Capture the cell that displays the provided text and extract its (x, y) central coordinate. 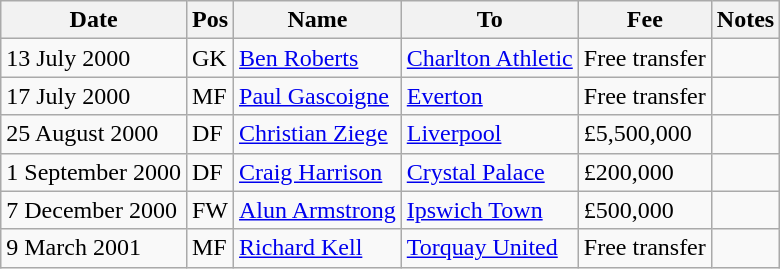
7 December 2000 (94, 210)
Crystal Palace (490, 172)
GK (210, 58)
Liverpool (490, 134)
Charlton Athletic (490, 58)
Craig Harrison (318, 172)
To (490, 20)
9 March 2001 (94, 248)
1 September 2000 (94, 172)
Ipswich Town (490, 210)
25 August 2000 (94, 134)
FW (210, 210)
Everton (490, 96)
£200,000 (644, 172)
£5,500,000 (644, 134)
£500,000 (644, 210)
Fee (644, 20)
17 July 2000 (94, 96)
Ben Roberts (318, 58)
Torquay United (490, 248)
Notes (745, 20)
Date (94, 20)
13 July 2000 (94, 58)
Pos (210, 20)
Christian Ziege (318, 134)
Name (318, 20)
Alun Armstrong (318, 210)
Richard Kell (318, 248)
Paul Gascoigne (318, 96)
